From the cell containing the given text, extract its center point as (x, y) coordinate. 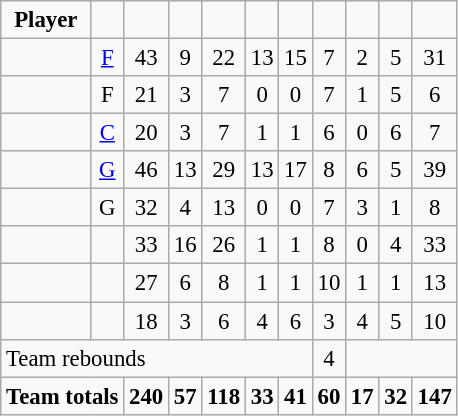
27 (146, 283)
C (108, 133)
20 (146, 133)
15 (296, 58)
39 (434, 170)
46 (146, 170)
Team totals (62, 396)
43 (146, 58)
31 (434, 58)
22 (224, 58)
9 (186, 58)
29 (224, 170)
Player (46, 20)
26 (224, 245)
41 (296, 396)
60 (328, 396)
18 (146, 321)
147 (434, 396)
57 (186, 396)
240 (146, 396)
16 (186, 245)
2 (362, 58)
Team rebounds (156, 358)
118 (224, 396)
21 (146, 95)
